Pinpoint the cell where the given text exists, returning its [x, y] midpoint coordinate. 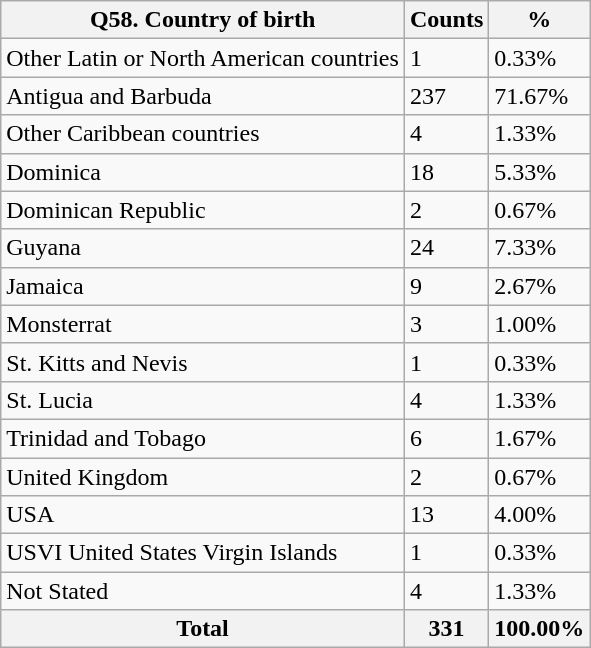
4.00% [540, 515]
331 [446, 629]
237 [446, 96]
St. Kitts and Nevis [203, 362]
2.67% [540, 286]
9 [446, 286]
Trinidad and Tobago [203, 438]
1.67% [540, 438]
Antigua and Barbuda [203, 96]
6 [446, 438]
% [540, 20]
Q58. Country of birth [203, 20]
24 [446, 248]
71.67% [540, 96]
St. Lucia [203, 400]
100.00% [540, 629]
Not Stated [203, 591]
7.33% [540, 248]
Dominica [203, 172]
1.00% [540, 324]
Total [203, 629]
USA [203, 515]
Counts [446, 20]
5.33% [540, 172]
Dominican Republic [203, 210]
USVI United States Virgin Islands [203, 553]
18 [446, 172]
Other Latin or North American countries [203, 58]
13 [446, 515]
Monsterrat [203, 324]
United Kingdom [203, 477]
Guyana [203, 248]
Jamaica [203, 286]
3 [446, 324]
Other Caribbean countries [203, 134]
